Locate the cell with the specified text and output its [x, y] center coordinate. 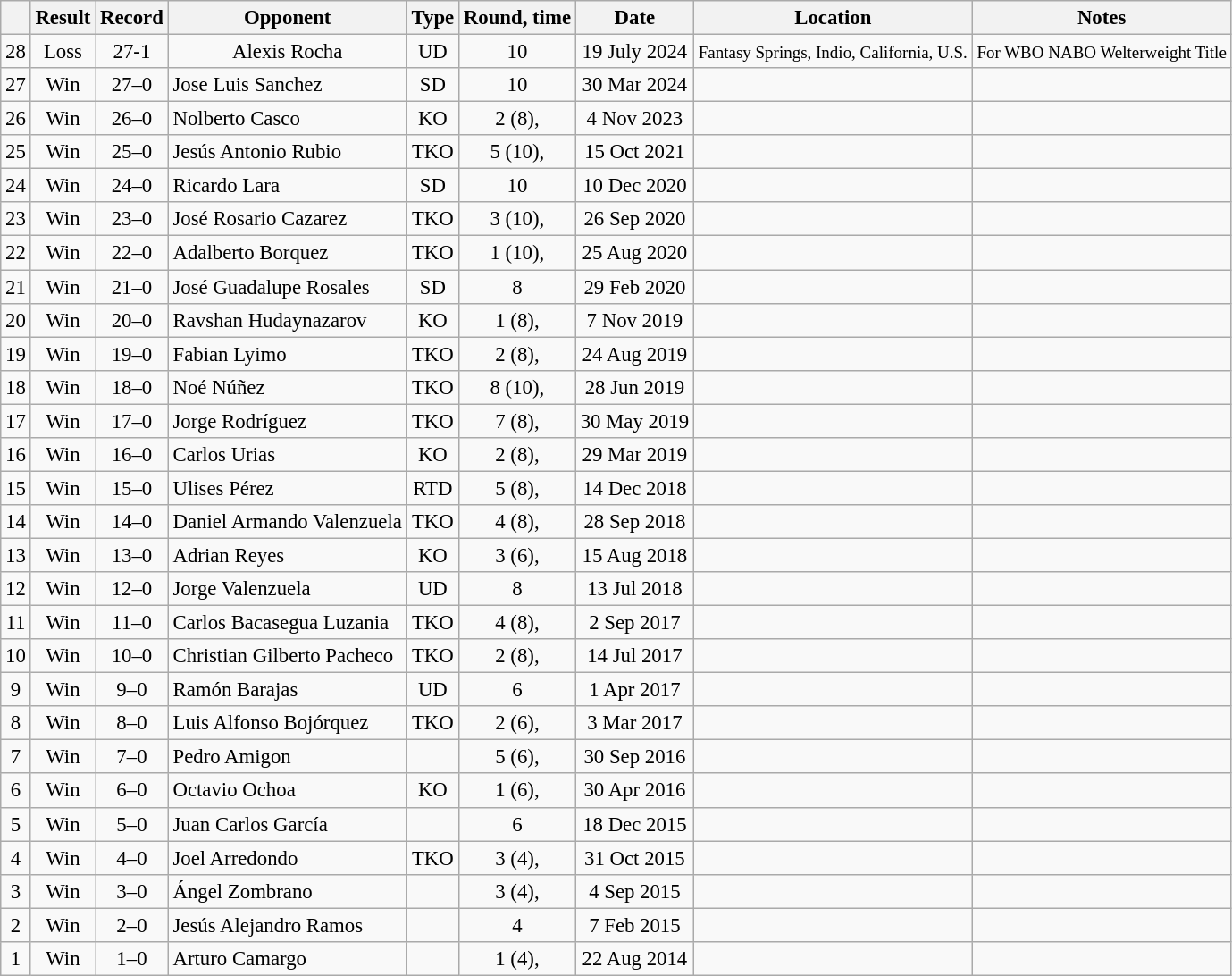
7 [16, 757]
Type [432, 18]
1 (6), [516, 791]
Adalberto Borquez [288, 253]
30 Mar 2024 [634, 85]
9 [16, 690]
19 July 2024 [634, 52]
30 Sep 2016 [634, 757]
6–0 [132, 791]
5 (6), [516, 757]
Juan Carlos García [288, 824]
Jorge Valenzuela [288, 589]
27-1 [132, 52]
3 [16, 891]
Alexis Rocha [288, 52]
23 [16, 219]
Ramón Barajas [288, 690]
Location [833, 18]
Result [63, 18]
16 [16, 455]
20–0 [132, 320]
14 Jul 2017 [634, 656]
15 Oct 2021 [634, 152]
Date [634, 18]
José Guadalupe Rosales [288, 287]
23–0 [132, 219]
7–0 [132, 757]
Christian Gilberto Pacheco [288, 656]
Octavio Ochoa [288, 791]
2 Sep 2017 [634, 623]
Fantasy Springs, Indio, California, U.S. [833, 52]
Joel Arredondo [288, 858]
2 [16, 925]
7 Feb 2015 [634, 925]
20 [16, 320]
19 [16, 354]
21 [16, 287]
24 Aug 2019 [634, 354]
22–0 [132, 253]
Nolberto Casco [288, 119]
2–0 [132, 925]
17 [16, 421]
13–0 [132, 555]
For WBO NABO Welterweight Title [1102, 52]
26 [16, 119]
Loss [63, 52]
3 (10), [516, 219]
14 [16, 522]
Ricardo Lara [288, 186]
18 [16, 387]
Luis Alfonso Bojórquez [288, 723]
Carlos Bacasegua Luzania [288, 623]
28 Sep 2018 [634, 522]
1 [16, 959]
3 (6), [516, 555]
4 Sep 2015 [634, 891]
RTD [432, 488]
26 Sep 2020 [634, 219]
Noé Núñez [288, 387]
4 Nov 2023 [634, 119]
13 [16, 555]
3 Mar 2017 [634, 723]
Adrian Reyes [288, 555]
27 [16, 85]
Carlos Urias [288, 455]
Notes [1102, 18]
15 Aug 2018 [634, 555]
1 (4), [516, 959]
25 Aug 2020 [634, 253]
17–0 [132, 421]
1–0 [132, 959]
1 (8), [516, 320]
5 (8), [516, 488]
15 [16, 488]
12–0 [132, 589]
Ulises Pérez [288, 488]
Pedro Amigon [288, 757]
16–0 [132, 455]
2 (6), [516, 723]
Round, time [516, 18]
1 (10), [516, 253]
Jesús Antonio Rubio [288, 152]
29 Mar 2019 [634, 455]
Opponent [288, 18]
25 [16, 152]
1 Apr 2017 [634, 690]
19–0 [132, 354]
21–0 [132, 287]
12 [16, 589]
30 May 2019 [634, 421]
11–0 [132, 623]
18 Dec 2015 [634, 824]
José Rosario Cazarez [288, 219]
Ángel Zombrano [288, 891]
Jorge Rodríguez [288, 421]
10 Dec 2020 [634, 186]
Arturo Camargo [288, 959]
Ravshan Hudaynazarov [288, 320]
Record [132, 18]
7 Nov 2019 [634, 320]
9–0 [132, 690]
29 Feb 2020 [634, 287]
28 [16, 52]
31 Oct 2015 [634, 858]
15–0 [132, 488]
5–0 [132, 824]
18–0 [132, 387]
5 (10), [516, 152]
4–0 [132, 858]
7 (8), [516, 421]
14 Dec 2018 [634, 488]
25–0 [132, 152]
22 Aug 2014 [634, 959]
26–0 [132, 119]
13 Jul 2018 [634, 589]
8 (10), [516, 387]
24–0 [132, 186]
Fabian Lyimo [288, 354]
Jesús Alejandro Ramos [288, 925]
22 [16, 253]
30 Apr 2016 [634, 791]
Daniel Armando Valenzuela [288, 522]
8–0 [132, 723]
24 [16, 186]
5 [16, 824]
10–0 [132, 656]
3–0 [132, 891]
27–0 [132, 85]
14–0 [132, 522]
28 Jun 2019 [634, 387]
Jose Luis Sanchez [288, 85]
11 [16, 623]
